From the cell containing the given text, extract its center point as (x, y) coordinate. 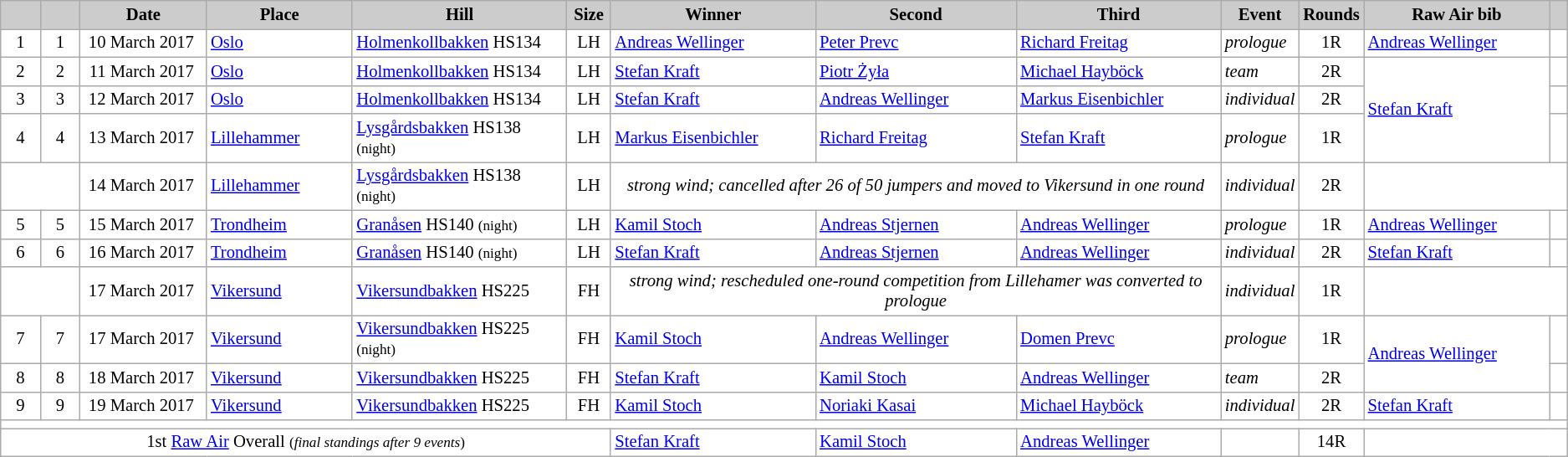
12 March 2017 (144, 100)
11 March 2017 (144, 71)
strong wind; rescheduled one-round competition from Lillehamer was converted to prologue (915, 290)
Vikersundbakken HS225 (night) (459, 339)
Noriaki Kasai (916, 406)
Piotr Żyła (916, 71)
Event (1259, 14)
14R (1331, 442)
Hill (459, 14)
13 March 2017 (144, 138)
Raw Air bib (1457, 14)
Rounds (1331, 14)
Date (144, 14)
Place (279, 14)
18 March 2017 (144, 377)
strong wind; cancelled after 26 of 50 jumpers and moved to Vikersund in one round (915, 186)
Second (916, 14)
10 March 2017 (144, 43)
Peter Prevc (916, 43)
14 March 2017 (144, 186)
19 March 2017 (144, 406)
Size (589, 14)
Third (1119, 14)
16 March 2017 (144, 253)
Winner (712, 14)
Domen Prevc (1119, 339)
1st Raw Air Overall (final standings after 9 events) (306, 442)
15 March 2017 (144, 224)
